From the cell containing the given text, extract its center point as (X, Y) coordinate. 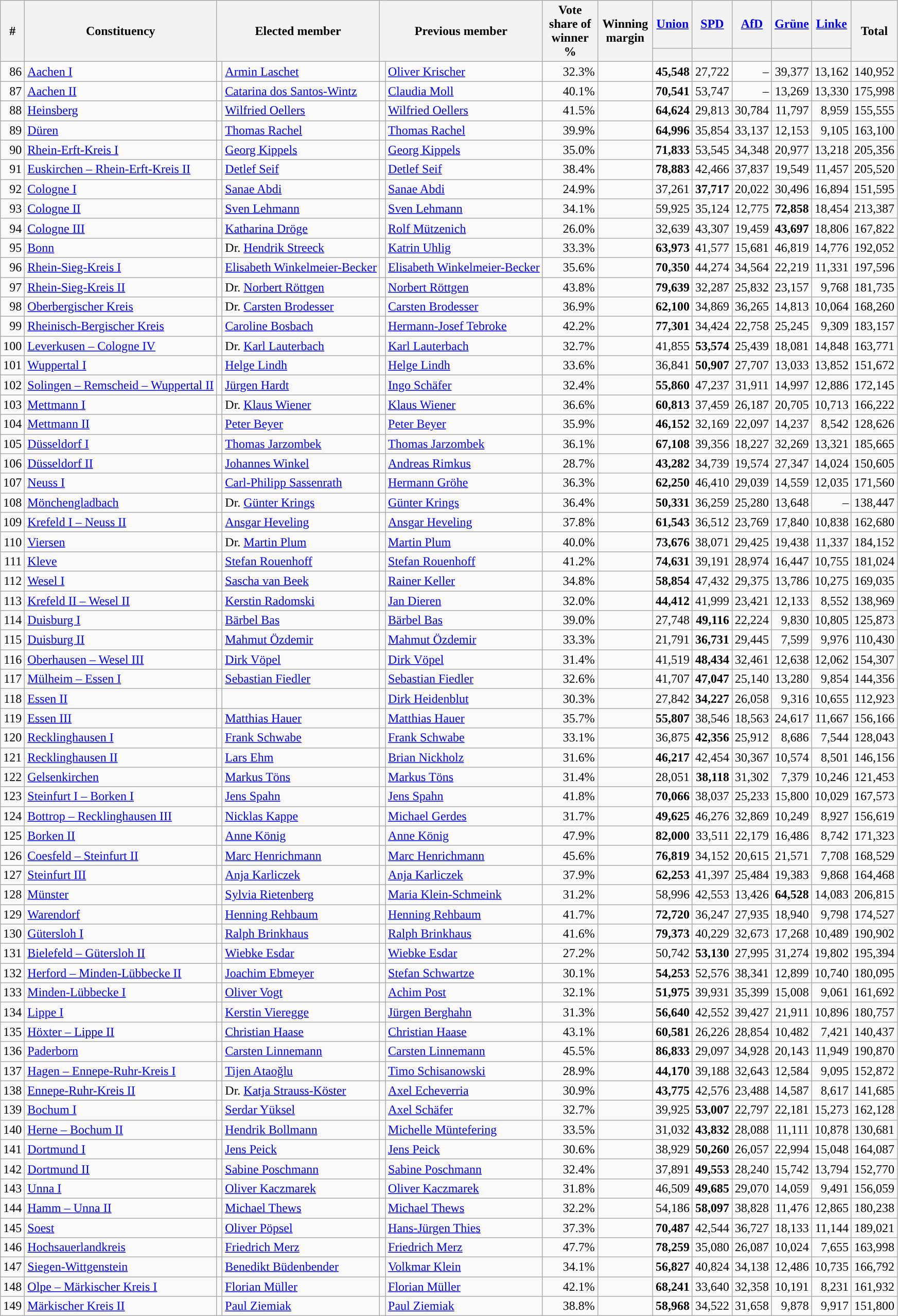
144 (12, 1208)
27,995 (752, 954)
31,302 (752, 777)
47,237 (712, 385)
10,275 (832, 581)
18,806 (832, 228)
Dr. Martin Plum (301, 542)
12,486 (792, 1267)
172,145 (874, 385)
25,140 (752, 679)
164,087 (874, 1149)
31,032 (672, 1130)
15,800 (792, 796)
205,356 (874, 150)
Warendorf (120, 914)
36.6% (570, 405)
87 (12, 91)
18,081 (792, 346)
43,775 (672, 1090)
39.9% (570, 130)
9,095 (832, 1071)
37,891 (672, 1169)
40,229 (712, 934)
Euskirchen – Rhein-Erft-Kreis II (120, 169)
13,330 (832, 91)
86,833 (672, 1051)
98 (12, 307)
Rhein-Sieg-Kreis I (120, 267)
129 (12, 914)
23,769 (752, 522)
138,447 (874, 503)
8,552 (832, 601)
10,805 (832, 620)
141,685 (874, 1090)
70,066 (672, 796)
36,265 (752, 307)
Essen III (120, 718)
192,052 (874, 248)
67,108 (672, 444)
13,786 (792, 581)
Dr. Katja Strauss-Köster (301, 1090)
152,770 (874, 1169)
19,383 (792, 875)
28,854 (752, 1032)
45.5% (570, 1051)
30,784 (752, 111)
169,035 (874, 581)
62,250 (672, 483)
14,587 (792, 1090)
49,553 (712, 1169)
197,596 (874, 267)
60,581 (672, 1032)
Oberhausen – Wesel III (120, 660)
12,775 (752, 209)
Münster (120, 894)
42,552 (712, 1012)
58,854 (672, 581)
132 (12, 973)
29,425 (752, 542)
18,940 (792, 914)
Recklinghausen I (120, 738)
162,128 (874, 1110)
19,438 (792, 542)
29,445 (752, 640)
35.7% (570, 718)
Oliver Krischer (464, 72)
90 (12, 150)
22,797 (752, 1110)
Düren (120, 130)
Oliver Vogt (301, 993)
35.0% (570, 150)
181,735 (874, 287)
154,307 (874, 660)
Johannes Winkel (301, 463)
10,896 (832, 1012)
Brian Nickholz (464, 757)
Dirk Heidenblut (464, 699)
Hendrik Bollmann (301, 1130)
205,520 (874, 169)
27,347 (792, 463)
32,287 (712, 287)
9,830 (792, 620)
156,619 (874, 816)
43.1% (570, 1032)
32.1% (570, 993)
89 (12, 130)
14,237 (792, 424)
42,576 (712, 1090)
53,130 (712, 954)
Hans-Jürgen Thies (464, 1228)
14,024 (832, 463)
19,574 (752, 463)
38,828 (752, 1208)
20,977 (792, 150)
9,316 (792, 699)
Michael Gerdes (464, 816)
164,468 (874, 875)
Grüne (792, 24)
42,356 (712, 738)
100 (12, 346)
40.0% (570, 542)
18,227 (752, 444)
Günter Krings (464, 503)
Aachen II (120, 91)
139 (12, 1110)
106 (12, 463)
36,841 (672, 366)
32,269 (792, 444)
59,925 (672, 209)
36,727 (752, 1228)
121,453 (874, 777)
10,489 (832, 934)
185,665 (874, 444)
22,179 (752, 836)
21,571 (792, 855)
36.3% (570, 483)
20,022 (752, 189)
47.7% (570, 1248)
156,166 (874, 718)
38,929 (672, 1149)
Dr. Norbert Röttgen (301, 287)
32,358 (752, 1287)
Caroline Bosbach (301, 326)
30.1% (570, 973)
33.6% (570, 366)
8,742 (832, 836)
Steinfurt III (120, 875)
141 (12, 1149)
116 (12, 660)
118 (12, 699)
128,626 (874, 424)
Solingen – Remscheid – Wuppertal II (120, 385)
Wesel I (120, 581)
Oberbergischer Kreis (120, 307)
25,280 (752, 503)
18,133 (792, 1228)
Herne – Bochum II (120, 1130)
Paderborn (120, 1051)
76,819 (672, 855)
Sylvia Rietenberg (301, 894)
36.1% (570, 444)
Bonn (120, 248)
70,541 (672, 91)
79,373 (672, 934)
Herford – Minden-Lübbecke II (120, 973)
Katrin Uhlig (464, 248)
166,792 (874, 1267)
115 (12, 640)
62,100 (672, 307)
Katharina Dröge (301, 228)
140,437 (874, 1032)
162,680 (874, 522)
110 (12, 542)
16,894 (832, 189)
15,008 (792, 993)
SPD (712, 24)
Viersen (120, 542)
34.8% (570, 581)
77,301 (672, 326)
27,707 (752, 366)
73,676 (672, 542)
Lars Ehm (301, 757)
14,083 (832, 894)
Olpe – Märkischer Kreis I (120, 1287)
109 (12, 522)
Sascha van Beek (301, 581)
12,886 (832, 385)
42,553 (712, 894)
104 (12, 424)
8,927 (832, 816)
151,672 (874, 366)
41.2% (570, 561)
39,931 (712, 993)
AfD (752, 24)
24,617 (792, 718)
46,410 (712, 483)
113 (12, 601)
37.8% (570, 522)
36,512 (712, 522)
7,544 (832, 738)
46,152 (672, 424)
Ennepe-Ruhr-Kreis II (120, 1090)
36,875 (672, 738)
Carl-Philipp Sassenrath (301, 483)
125,873 (874, 620)
96 (12, 267)
38,546 (712, 718)
23,421 (752, 601)
Winning margin (625, 31)
20,705 (792, 405)
Lippe I (120, 1012)
10,735 (832, 1267)
Serdar Yüksel (301, 1110)
9,309 (832, 326)
Mettmann I (120, 405)
Timo Schisanowski (464, 1071)
119 (12, 718)
137 (12, 1071)
64,996 (672, 130)
8,686 (792, 738)
156,059 (874, 1188)
27,842 (672, 699)
13,426 (752, 894)
28,974 (752, 561)
13,269 (792, 91)
Linke (832, 24)
16,486 (792, 836)
39,925 (672, 1110)
22,758 (752, 326)
92 (12, 189)
37,837 (752, 169)
13,280 (792, 679)
10,249 (792, 816)
14,848 (832, 346)
108 (12, 503)
Rolf Mützenich (464, 228)
41,999 (712, 601)
Hermann Gröhe (464, 483)
Krefeld I – Neuss II (120, 522)
9,868 (832, 875)
39.0% (570, 620)
36,259 (712, 503)
Unna I (120, 1188)
40,824 (712, 1267)
38,037 (712, 796)
144,356 (874, 679)
8,542 (832, 424)
61,543 (672, 522)
Jürgen Hardt (301, 385)
43,307 (712, 228)
32,673 (752, 934)
Axel Schäfer (464, 1110)
42.2% (570, 326)
183,157 (874, 326)
20,143 (792, 1051)
Coesfeld – Steinfurt II (120, 855)
150,605 (874, 463)
26,057 (752, 1149)
34,564 (752, 267)
39,191 (712, 561)
11,797 (792, 111)
17,840 (792, 522)
163,998 (874, 1248)
12,865 (832, 1208)
12,584 (792, 1071)
68,241 (672, 1287)
32.0% (570, 601)
41,519 (672, 660)
47.9% (570, 836)
Mönchengladbach (120, 503)
Dortmund II (120, 1169)
74,631 (672, 561)
58,097 (712, 1208)
46,819 (792, 248)
28,088 (752, 1130)
9,878 (792, 1306)
35,124 (712, 209)
12,638 (792, 660)
Soest (120, 1228)
Dr. Karl Lauterbach (301, 346)
36.4% (570, 503)
Martin Plum (464, 542)
12,899 (792, 973)
136 (12, 1051)
Cologne III (120, 228)
41.8% (570, 796)
28.9% (570, 1071)
190,870 (874, 1051)
Cologne II (120, 209)
47,432 (712, 581)
11,457 (832, 169)
31.3% (570, 1012)
19,459 (752, 228)
38.8% (570, 1306)
58,968 (672, 1306)
9,798 (832, 914)
38.4% (570, 169)
195,394 (874, 954)
50,742 (672, 954)
35.6% (570, 267)
38,341 (752, 973)
Dortmund I (120, 1149)
168,260 (874, 307)
175,998 (874, 91)
43.8% (570, 287)
11,949 (832, 1051)
Krefeld II – Wesel II (120, 601)
147 (12, 1267)
128 (12, 894)
64,624 (672, 111)
36.9% (570, 307)
117 (12, 679)
7,599 (792, 640)
128,043 (874, 738)
22,219 (792, 267)
Dr. Klaus Wiener (301, 405)
86 (12, 72)
17,268 (792, 934)
101 (12, 366)
Düsseldorf I (120, 444)
42,454 (712, 757)
10,655 (832, 699)
49,685 (712, 1188)
32.3% (570, 72)
Neuss I (120, 483)
152,872 (874, 1071)
34,739 (712, 463)
Previous member (461, 31)
54,253 (672, 973)
Jan Dieren (464, 601)
Düsseldorf II (120, 463)
32.6% (570, 679)
155,555 (874, 111)
28.7% (570, 463)
18,563 (752, 718)
45.6% (570, 855)
12,035 (832, 483)
34,227 (712, 699)
46,217 (672, 757)
111 (12, 561)
20,615 (752, 855)
93 (12, 209)
133 (12, 993)
46,509 (672, 1188)
35.9% (570, 424)
9,768 (832, 287)
26,087 (752, 1248)
Mettmann II (120, 424)
53,574 (712, 346)
Total (874, 31)
30.3% (570, 699)
130,681 (874, 1130)
Volkmar Klein (464, 1267)
71,833 (672, 150)
Kleve (120, 561)
99 (12, 326)
35,399 (752, 993)
Rhein-Sieg-Kreis II (120, 287)
Aachen I (120, 72)
52,576 (712, 973)
21,791 (672, 640)
Vote share of winner % (570, 31)
43,282 (672, 463)
34,138 (752, 1267)
125 (12, 836)
Michelle Müntefering (464, 1130)
43,832 (712, 1130)
Leverkusen – Cologne IV (120, 346)
105 (12, 444)
Constituency (120, 31)
143 (12, 1188)
44,412 (672, 601)
38,118 (712, 777)
37,459 (712, 405)
Steinfurt I – Borken I (120, 796)
190,902 (874, 934)
94 (12, 228)
54,186 (672, 1208)
10,755 (832, 561)
206,815 (874, 894)
Kerstin Vieregge (301, 1012)
60,813 (672, 405)
112,923 (874, 699)
161,692 (874, 993)
22,181 (792, 1110)
26,226 (712, 1032)
Karl Lauterbach (464, 346)
Benedikt Büdenbender (301, 1267)
146 (12, 1248)
33,640 (712, 1287)
9,917 (832, 1306)
Rainer Keller (464, 581)
26.0% (570, 228)
41.7% (570, 914)
63,973 (672, 248)
37.9% (570, 875)
107 (12, 483)
Hamm – Unna II (120, 1208)
180,757 (874, 1012)
29,097 (712, 1051)
161,932 (874, 1287)
171,560 (874, 483)
19,549 (792, 169)
Duisburg II (120, 640)
146,156 (874, 757)
22,994 (792, 1149)
46,276 (712, 816)
38,071 (712, 542)
103 (12, 405)
145 (12, 1228)
36,731 (712, 640)
33,511 (712, 836)
Dr. Hendrik Streeck (301, 248)
138 (12, 1090)
28,240 (752, 1169)
28,051 (672, 777)
13,852 (832, 366)
78,883 (672, 169)
7,379 (792, 777)
7,421 (832, 1032)
Heinsberg (120, 111)
23,488 (752, 1090)
189,021 (874, 1228)
10,482 (792, 1032)
39,356 (712, 444)
37.3% (570, 1228)
12,133 (792, 601)
16,447 (792, 561)
31.2% (570, 894)
11,111 (792, 1130)
41.5% (570, 111)
11,337 (832, 542)
32,639 (672, 228)
171,323 (874, 836)
Hermann-Josef Tebroke (464, 326)
40.1% (570, 91)
37,717 (712, 189)
Wuppertal I (120, 366)
Hochsauerlandkreis (120, 1248)
14,997 (792, 385)
11,144 (832, 1228)
39,188 (712, 1071)
Siegen-Wittgenstein (120, 1267)
44,274 (712, 267)
Claudia Moll (464, 91)
15,048 (832, 1149)
9,854 (832, 679)
49,625 (672, 816)
10,246 (832, 777)
34,348 (752, 150)
62,253 (672, 875)
22,224 (752, 620)
140 (12, 1130)
25,832 (752, 287)
21,911 (792, 1012)
131 (12, 954)
25,484 (752, 875)
58,996 (672, 894)
13,321 (832, 444)
Elected member (298, 31)
180,238 (874, 1208)
56,827 (672, 1267)
36,247 (712, 914)
15,681 (752, 248)
78,259 (672, 1248)
Rheinisch-Bergischer Kreis (120, 326)
27,722 (712, 72)
50,260 (712, 1149)
151,800 (874, 1306)
Kerstin Radomski (301, 601)
43,697 (792, 228)
Tijen Ataoğlu (301, 1071)
Gütersloh I (120, 934)
13,648 (792, 503)
9,061 (832, 993)
13,794 (832, 1169)
Axel Echeverria (464, 1090)
33.1% (570, 738)
31,911 (752, 385)
Bochum I (120, 1110)
Maria Klein-Schmeink (464, 894)
41,397 (712, 875)
39,427 (752, 1012)
142 (12, 1169)
42,544 (712, 1228)
41,707 (672, 679)
14,559 (792, 483)
13,218 (832, 150)
44,170 (672, 1071)
34,152 (712, 855)
34,522 (712, 1306)
32,643 (752, 1071)
Essen II (120, 699)
7,655 (832, 1248)
Achim Post (464, 993)
41,577 (712, 248)
33,137 (752, 130)
Carsten Brodesser (464, 307)
15,273 (832, 1110)
12,062 (832, 660)
149 (12, 1306)
Armin Laschet (301, 72)
27,748 (672, 620)
121 (12, 757)
18,454 (832, 209)
13,033 (792, 366)
12,153 (792, 130)
14,059 (792, 1188)
151,595 (874, 189)
Mülheim – Essen I (120, 679)
13,162 (832, 72)
10,838 (832, 522)
29,039 (752, 483)
41,855 (672, 346)
130 (12, 934)
14,813 (792, 307)
9,105 (832, 130)
39,377 (792, 72)
25,233 (752, 796)
15,742 (792, 1169)
181,024 (874, 561)
25,439 (752, 346)
55,860 (672, 385)
Klaus Wiener (464, 405)
88 (12, 111)
11,476 (792, 1208)
48,434 (712, 660)
34,424 (712, 326)
138,969 (874, 601)
120 (12, 738)
167,573 (874, 796)
11,667 (832, 718)
Joachim Ebmeyer (301, 973)
70,487 (672, 1228)
30,367 (752, 757)
123 (12, 796)
134 (12, 1012)
72,720 (672, 914)
180,095 (874, 973)
72,858 (792, 209)
53,747 (712, 91)
49,116 (712, 620)
31,658 (752, 1306)
Minden-Lübbecke I (120, 993)
Cologne I (120, 189)
55,807 (672, 718)
35,854 (712, 130)
114 (12, 620)
51,975 (672, 993)
9,491 (832, 1188)
Stefan Schwartze (464, 973)
10,191 (792, 1287)
166,222 (874, 405)
53,545 (712, 150)
32.2% (570, 1208)
Gelsenkirchen (120, 777)
30,496 (792, 189)
32,169 (712, 424)
Recklinghausen II (120, 757)
79,639 (672, 287)
42,466 (712, 169)
31.8% (570, 1188)
97 (12, 287)
95 (12, 248)
35,080 (712, 1248)
31,274 (792, 954)
31.6% (570, 757)
53,007 (712, 1110)
50,907 (712, 366)
Duisburg I (120, 620)
41.6% (570, 934)
Borken II (120, 836)
10,064 (832, 307)
25,245 (792, 326)
10,024 (792, 1248)
27,935 (752, 914)
Oliver Pöpsel (301, 1228)
102 (12, 385)
8,617 (832, 1090)
29,070 (752, 1188)
24.9% (570, 189)
122 (12, 777)
34,869 (712, 307)
56,640 (672, 1012)
64,528 (792, 894)
Ingo Schäfer (464, 385)
8,231 (832, 1287)
32,869 (752, 816)
Andreas Rimkus (464, 463)
26,187 (752, 405)
Rhein-Erft-Kreis I (120, 150)
25,912 (752, 738)
Höxter – Lippe II (120, 1032)
184,152 (874, 542)
8,501 (832, 757)
Märkischer Kreis II (120, 1306)
27.2% (570, 954)
10,740 (832, 973)
Bottrop – Recklinghausen III (120, 816)
Catarina dos Santos-Wintz (301, 91)
Dr. Günter Krings (301, 503)
50,331 (672, 503)
148 (12, 1287)
163,771 (874, 346)
127 (12, 875)
Dr. Carsten Brodesser (301, 307)
10,574 (792, 757)
Norbert Röttgen (464, 287)
19,802 (832, 954)
14,776 (832, 248)
10,713 (832, 405)
112 (12, 581)
10,029 (832, 796)
163,100 (874, 130)
9,976 (832, 640)
29,813 (712, 111)
Union (672, 24)
Nicklas Kappe (301, 816)
91 (12, 169)
47,047 (712, 679)
# (12, 31)
30.9% (570, 1090)
31.7% (570, 816)
34,928 (752, 1051)
168,529 (874, 855)
11,331 (832, 267)
126 (12, 855)
110,430 (874, 640)
22,097 (752, 424)
10,878 (832, 1130)
140,952 (874, 72)
135 (12, 1032)
Hagen – Ennepe-Ruhr-Kreis I (120, 1071)
70,350 (672, 267)
124 (12, 816)
26,058 (752, 699)
23,157 (792, 287)
32,461 (752, 660)
7,708 (832, 855)
174,527 (874, 914)
45,548 (672, 72)
42.1% (570, 1287)
Jürgen Berghahn (464, 1012)
82,000 (672, 836)
29,375 (752, 581)
167,822 (874, 228)
8,959 (832, 111)
33.5% (570, 1130)
Bielefeld – Gütersloh II (120, 954)
30.6% (570, 1149)
37,261 (672, 189)
213,387 (874, 209)
